Pinpoint the cell where the given text exists, returning its [X, Y] midpoint coordinate. 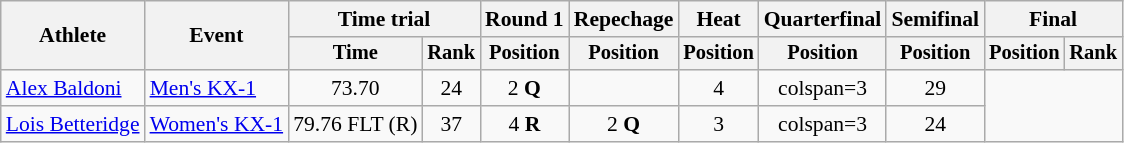
Time [355, 54]
Men's KX-1 [217, 88]
Time trial [384, 19]
37 [451, 124]
73.70 [355, 88]
Event [217, 36]
Alex Baldoni [73, 88]
4 [718, 88]
Semifinal [935, 19]
Final [1053, 19]
4 R [524, 124]
3 [718, 124]
Heat [718, 19]
Athlete [73, 36]
Quarterfinal [823, 19]
79.76 FLT (R) [355, 124]
Women's KX-1 [217, 124]
Lois Betteridge [73, 124]
Repechage [624, 19]
Round 1 [524, 19]
29 [935, 88]
